Find where the given text appears and provide that cell's center as [x, y] coordinate. 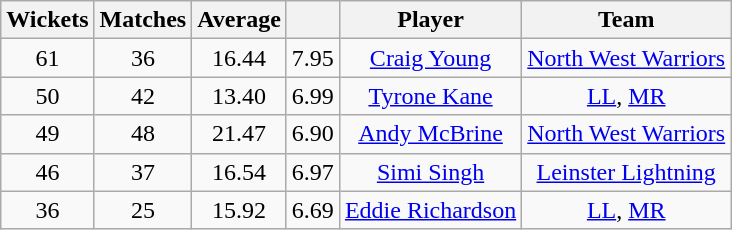
Craig Young [430, 58]
16.54 [240, 172]
46 [48, 172]
49 [48, 134]
Average [240, 20]
21.47 [240, 134]
13.40 [240, 96]
48 [143, 134]
25 [143, 210]
Tyrone Kane [430, 96]
61 [48, 58]
Eddie Richardson [430, 210]
15.92 [240, 210]
Simi Singh [430, 172]
37 [143, 172]
50 [48, 96]
16.44 [240, 58]
Player [430, 20]
6.97 [312, 172]
6.69 [312, 210]
Team [626, 20]
Andy McBrine [430, 134]
6.90 [312, 134]
42 [143, 96]
Matches [143, 20]
Wickets [48, 20]
7.95 [312, 58]
Leinster Lightning [626, 172]
6.99 [312, 96]
